From the cell containing the given text, extract its center point as (X, Y) coordinate. 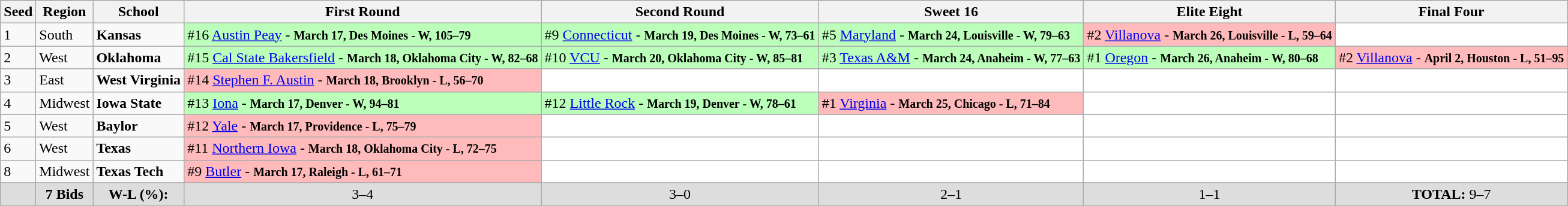
1–1 (1210, 194)
4 (18, 103)
#15 Cal State Bakersfield - March 18, Oklahoma City - W, 82–68 (362, 57)
Kansas (139, 35)
TOTAL: 9–7 (1451, 194)
Texas Tech (139, 171)
5 (18, 126)
#9 Butler - March 17, Raleigh - L, 61–71 (362, 171)
Seed (18, 12)
3–4 (362, 194)
Baylor (139, 126)
Texas (139, 149)
West Virginia (139, 80)
Elite Eight (1210, 12)
#3 Texas A&M - March 24, Anaheim - W, 77–63 (951, 57)
3–0 (680, 194)
Oklahoma (139, 57)
#1 Oregon - March 26, Anaheim - W, 80–68 (1210, 57)
#9 Connecticut - March 19, Des Moines - W, 73–61 (680, 35)
#2 Villanova - April 2, Houston - L, 51–95 (1451, 57)
Second Round (680, 12)
#12 Yale - March 17, Providence - L, 75–79 (362, 126)
Iowa State (139, 103)
South (65, 35)
Sweet 16 (951, 12)
2 (18, 57)
#14 Stephen F. Austin - March 18, Brooklyn - L, 56–70 (362, 80)
#5 Maryland - March 24, Louisville - W, 79–63 (951, 35)
#16 Austin Peay - March 17, Des Moines - W, 105–79 (362, 35)
Region (65, 12)
3 (18, 80)
6 (18, 149)
#12 Little Rock - March 19, Denver - W, 78–61 (680, 103)
8 (18, 171)
7 Bids (65, 194)
School (139, 12)
#10 VCU - March 20, Oklahoma City - W, 85–81 (680, 57)
#1 Virginia - March 25, Chicago - L, 71–84 (951, 103)
#2 Villanova - March 26, Louisville - L, 59–64 (1210, 35)
1 (18, 35)
Final Four (1451, 12)
First Round (362, 12)
W-L (%): (139, 194)
#13 Iona - March 17, Denver - W, 94–81 (362, 103)
East (65, 80)
2–1 (951, 194)
#11 Northern Iowa - March 18, Oklahoma City - L, 72–75 (362, 149)
